Scan for the cell matching the given text and deliver its (X, Y) coordinate at center. 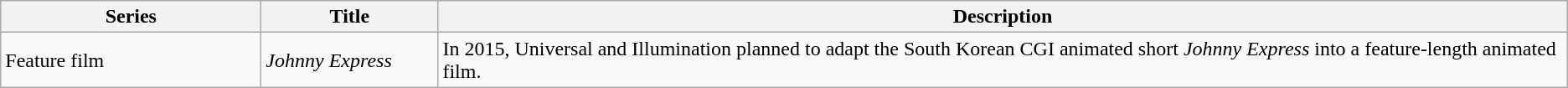
Feature film (131, 60)
Series (131, 17)
Title (350, 17)
Description (1003, 17)
In 2015, Universal and Illumination planned to adapt the South Korean CGI animated short Johnny Express into a feature-length animated film. (1003, 60)
Johnny Express (350, 60)
